Capture the cell that displays the provided text and extract its (X, Y) central coordinate. 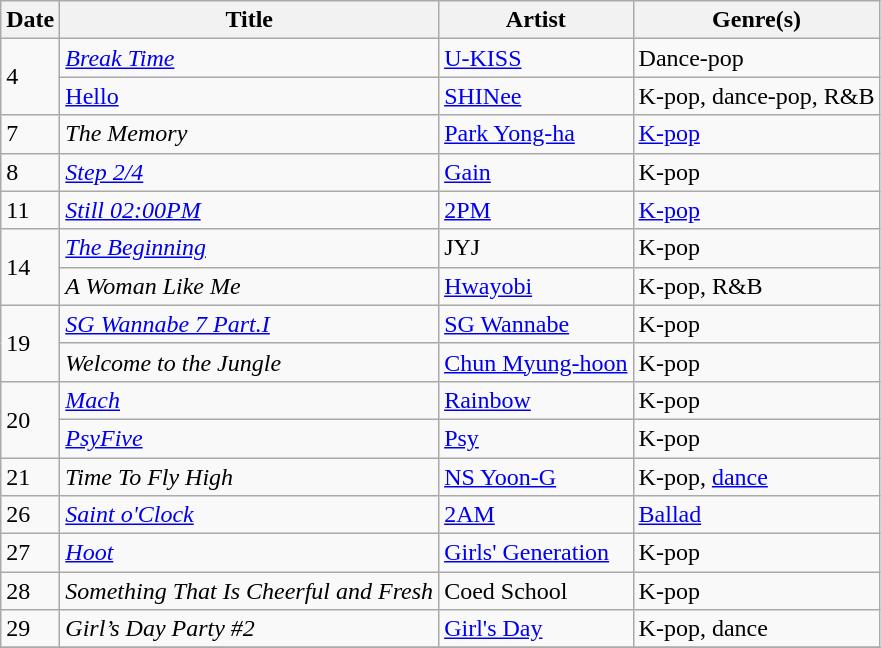
Break Time (250, 58)
Psy (536, 438)
Still 02:00PM (250, 210)
SG Wannabe (536, 324)
Girls' Generation (536, 553)
Hoot (250, 553)
Date (30, 20)
Time To Fly High (250, 477)
28 (30, 591)
Rainbow (536, 400)
Coed School (536, 591)
29 (30, 629)
Artist (536, 20)
Hwayobi (536, 286)
14 (30, 267)
Title (250, 20)
Hello (250, 96)
PsyFive (250, 438)
K-pop, R&B (756, 286)
26 (30, 515)
4 (30, 77)
20 (30, 419)
2PM (536, 210)
8 (30, 172)
SG Wannabe 7 Part.I (250, 324)
Gain (536, 172)
NS Yoon-G (536, 477)
Mach (250, 400)
A Woman Like Me (250, 286)
27 (30, 553)
Park Yong-ha (536, 134)
JYJ (536, 248)
K-pop, dance-pop, R&B (756, 96)
Girl’s Day Party #2 (250, 629)
Girl's Day (536, 629)
Step 2/4 (250, 172)
11 (30, 210)
Chun Myung-hoon (536, 362)
7 (30, 134)
The Beginning (250, 248)
Welcome to the Jungle (250, 362)
Saint o'Clock (250, 515)
21 (30, 477)
The Memory (250, 134)
Something That Is Cheerful and Fresh (250, 591)
Dance-pop (756, 58)
Ballad (756, 515)
Genre(s) (756, 20)
SHINee (536, 96)
U-KISS (536, 58)
19 (30, 343)
2AM (536, 515)
